Scan for the cell matching the given text and deliver its (x, y) coordinate at center. 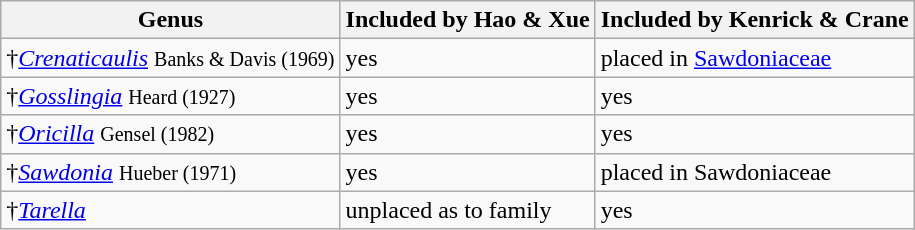
†Crenaticaulis Banks & Davis (1969) (170, 58)
†Oricilla Gensel (1982) (170, 134)
†Tarella (170, 210)
†Sawdonia Hueber (1971) (170, 172)
Included by Kenrick & Crane (754, 20)
†Gosslingia Heard (1927) (170, 96)
Included by Hao & Xue (468, 20)
Genus (170, 20)
unplaced as to family (468, 210)
